Return (x, y) of the center of cell containing provided text 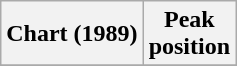
Chart (1989) (72, 34)
Peakposition (189, 34)
